Capture the cell that displays the provided text and extract its [x, y] central coordinate. 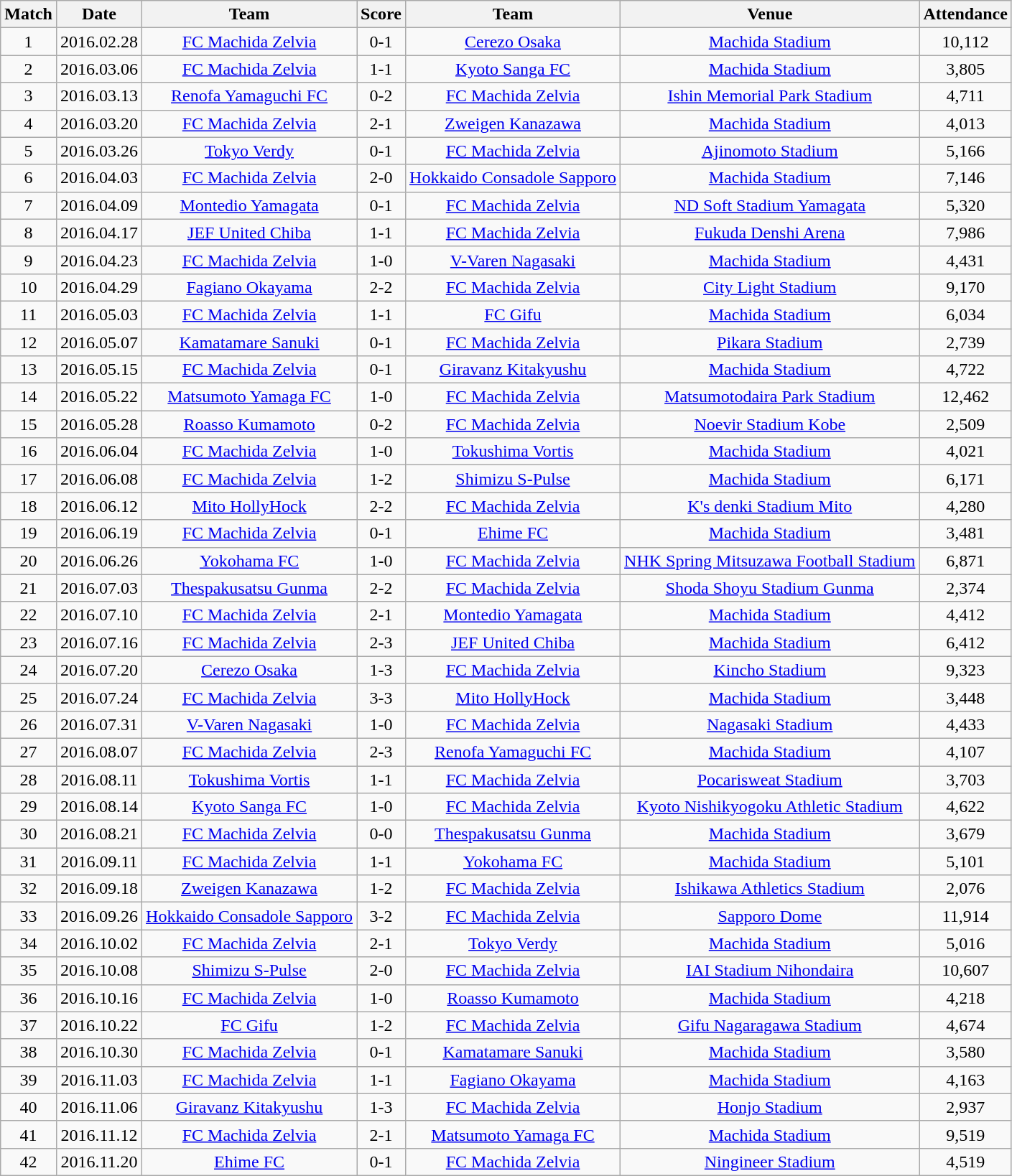
2016.08.14 [99, 807]
2016.11.12 [99, 1134]
Attendance [965, 14]
2,937 [965, 1107]
Date [99, 14]
2016.11.06 [99, 1107]
5,320 [965, 205]
2016.03.13 [99, 96]
4,021 [965, 452]
1 [29, 42]
4,412 [965, 615]
5 [29, 151]
2016.10.16 [99, 998]
4,711 [965, 96]
2016.02.28 [99, 42]
NHK Spring Mitsuzawa Football Stadium [770, 561]
2016.05.03 [99, 314]
40 [29, 1107]
Match [29, 14]
5,101 [965, 862]
2016.11.20 [99, 1162]
2016.04.03 [99, 178]
9,323 [965, 670]
4,163 [965, 1080]
2016.06.12 [99, 506]
ND Soft Stadium Yamagata [770, 205]
4,519 [965, 1162]
2016.04.17 [99, 233]
Gifu Nagaragawa Stadium [770, 1025]
3-2 [381, 916]
9 [29, 260]
2016.07.20 [99, 670]
Noevir Stadium Kobe [770, 424]
2,739 [965, 342]
4,722 [965, 370]
2016.04.09 [99, 205]
10 [29, 287]
19 [29, 533]
2016.05.22 [99, 397]
Venue [770, 14]
4,107 [965, 752]
Ajinomoto Stadium [770, 151]
24 [29, 670]
10,607 [965, 971]
31 [29, 862]
16 [29, 452]
4,013 [965, 123]
28 [29, 779]
IAI Stadium Nihondaira [770, 971]
Ishin Memorial Park Stadium [770, 96]
22 [29, 615]
4,280 [965, 506]
3,703 [965, 779]
3-3 [381, 697]
2016.07.24 [99, 697]
11 [29, 314]
23 [29, 643]
3,448 [965, 697]
2016.08.07 [99, 752]
4,218 [965, 998]
13 [29, 370]
2016.10.08 [99, 971]
2016.10.22 [99, 1025]
Nagasaki Stadium [770, 724]
38 [29, 1053]
8 [29, 233]
7,146 [965, 178]
5,016 [965, 943]
20 [29, 561]
15 [29, 424]
12 [29, 342]
2 [29, 69]
17 [29, 479]
4 [29, 123]
21 [29, 588]
2016.06.08 [99, 479]
2016.03.20 [99, 123]
3,580 [965, 1053]
30 [29, 834]
32 [29, 889]
2016.05.15 [99, 370]
2016.10.30 [99, 1053]
4,674 [965, 1025]
Pikara Stadium [770, 342]
7 [29, 205]
5,166 [965, 151]
2016.10.02 [99, 943]
K's denki Stadium Mito [770, 506]
10,112 [965, 42]
2016.06.26 [99, 561]
2016.11.03 [99, 1080]
2016.07.03 [99, 588]
Kincho Stadium [770, 670]
2016.09.18 [99, 889]
3,679 [965, 834]
6,034 [965, 314]
27 [29, 752]
25 [29, 697]
36 [29, 998]
Matsumotodaira Park Stadium [770, 397]
2016.09.11 [99, 862]
2016.08.11 [99, 779]
4,433 [965, 724]
2,374 [965, 588]
4,622 [965, 807]
2,509 [965, 424]
4,431 [965, 260]
2016.07.31 [99, 724]
33 [29, 916]
Pocarisweat Stadium [770, 779]
2016.06.04 [99, 452]
Sapporo Dome [770, 916]
2,076 [965, 889]
2016.09.26 [99, 916]
Kyoto Nishikyogoku Athletic Stadium [770, 807]
2016.08.21 [99, 834]
11,914 [965, 916]
Fukuda Denshi Arena [770, 233]
2016.05.07 [99, 342]
Honjo Stadium [770, 1107]
37 [29, 1025]
29 [29, 807]
2016.03.06 [99, 69]
9,170 [965, 287]
Shoda Shoyu Stadium Gunma [770, 588]
7,986 [965, 233]
2016.06.19 [99, 533]
3,481 [965, 533]
2016.05.28 [99, 424]
14 [29, 397]
6,412 [965, 643]
2016.07.10 [99, 615]
26 [29, 724]
3 [29, 96]
2016.04.23 [99, 260]
35 [29, 971]
39 [29, 1080]
42 [29, 1162]
Ningineer Stadium [770, 1162]
6,171 [965, 479]
34 [29, 943]
Ishikawa Athletics Stadium [770, 889]
City Light Stadium [770, 287]
6,871 [965, 561]
3,805 [965, 69]
2016.07.16 [99, 643]
18 [29, 506]
Score [381, 14]
6 [29, 178]
9,519 [965, 1134]
2016.04.29 [99, 287]
0-0 [381, 834]
12,462 [965, 397]
2016.03.26 [99, 151]
41 [29, 1134]
